Return the (x, y) coordinate for the center point of the cell that contains the specified text.  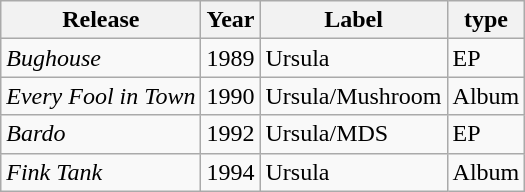
Bardo (101, 134)
Ursula/Mushroom (354, 96)
1989 (230, 58)
Release (101, 20)
Bughouse (101, 58)
Fink Tank (101, 172)
Ursula/MDS (354, 134)
1994 (230, 172)
1990 (230, 96)
1992 (230, 134)
type (486, 20)
Label (354, 20)
Every Fool in Town (101, 96)
Year (230, 20)
